Return [x, y] of the center of cell containing provided text 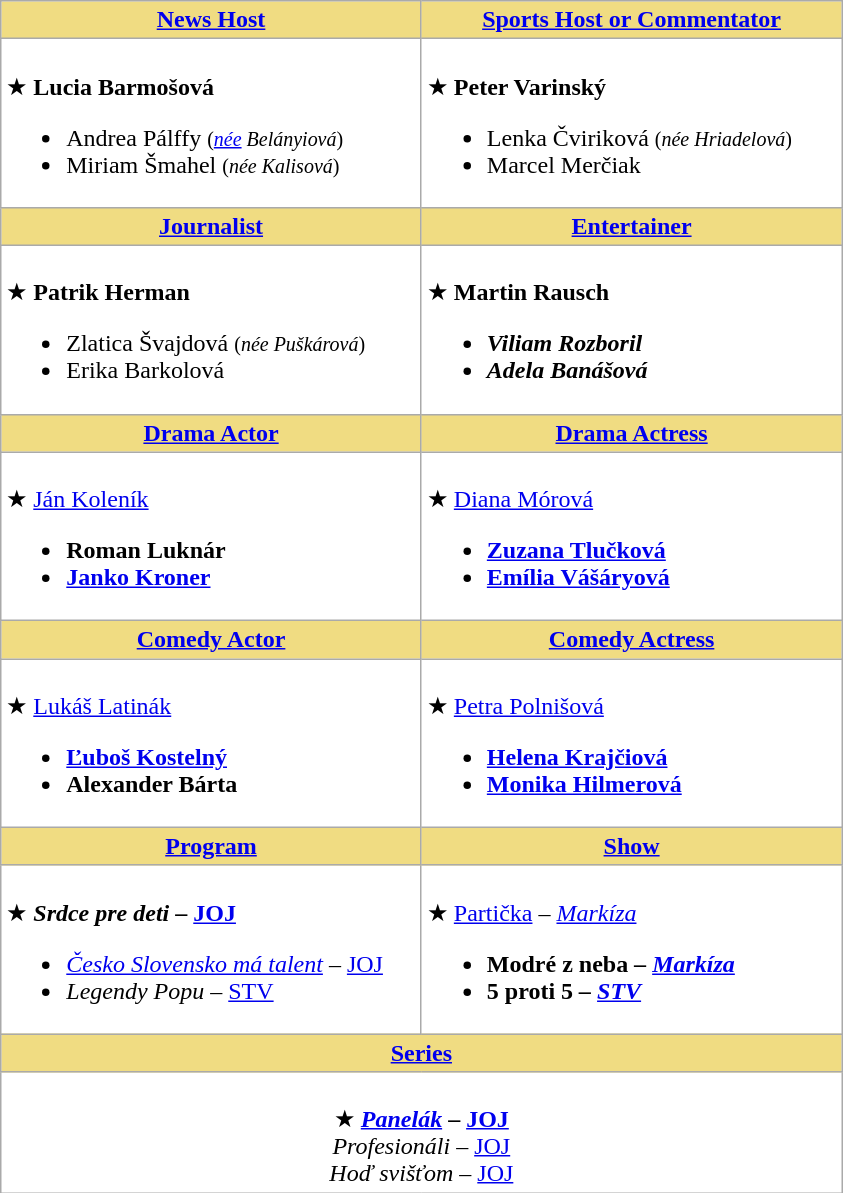
★ Lukáš LatinákĽuboš KostelnýAlexander Bárta [212, 744]
Series [422, 1053]
Sports Host or Commentator [632, 20]
★ Patrik HermanZlatica Švajdová (née Puškárová)Erika Barkolová [212, 330]
★ Peter VarinskýLenka Čviriková (née Hriadelová)Marcel Merčiak [632, 124]
★ Panelák – JOJ Profesionáli – JOJ Hoď svišťom – JOJ [422, 1132]
News Host [212, 20]
Show [632, 846]
★ Lucia BarmošováAndrea Pálffy (née Belányiová)Miriam Šmahel (née Kalisová) [212, 124]
★ Martin RauschViliam RozborilAdela Banášová [632, 330]
★ Petra PolnišováHelena KrajčiováMonika Hilmerová [632, 744]
Comedy Actress [632, 640]
Entertainer [632, 226]
Drama Actor [212, 433]
Journalist [212, 226]
★ Ján KoleníkRoman LuknárJanko Kroner [212, 536]
Drama Actress [632, 433]
★ Srdce pre deti – JOJČesko Slovensko má talent – JOJLegendy Popu – STV [212, 950]
Comedy Actor [212, 640]
★ Partička – MarkízaModré z neba – Markíza5 proti 5 – STV [632, 950]
★ Diana MórováZuzana TlučkováEmília Vášáryová [632, 536]
Program [212, 846]
